Search for the cell housing the specified text and yield its (x, y) center coordinate. 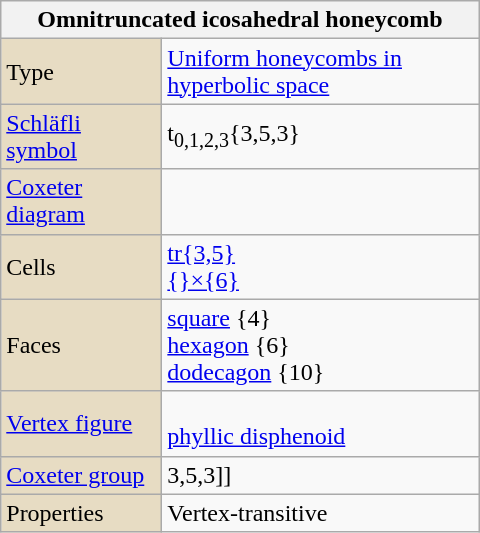
square {4}hexagon {6}dodecagon {10} (320, 345)
Uniform honeycombs in hyperbolic space (320, 72)
Vertex figure (82, 424)
Schläfli symbol (82, 136)
Faces (82, 345)
Coxeter group (82, 475)
t0,1,2,3{3,5,3} (320, 136)
tr{3,5} {}×{6} (320, 266)
Omnitruncated icosahedral honeycomb (240, 20)
Cells (82, 266)
3,5,3]] (320, 475)
Vertex-transitive (320, 513)
Type (82, 72)
Properties (82, 513)
Coxeter diagram (82, 202)
phyllic disphenoid (320, 424)
